Detect which cell encompasses the target text, then output its [X, Y] center coordinate. 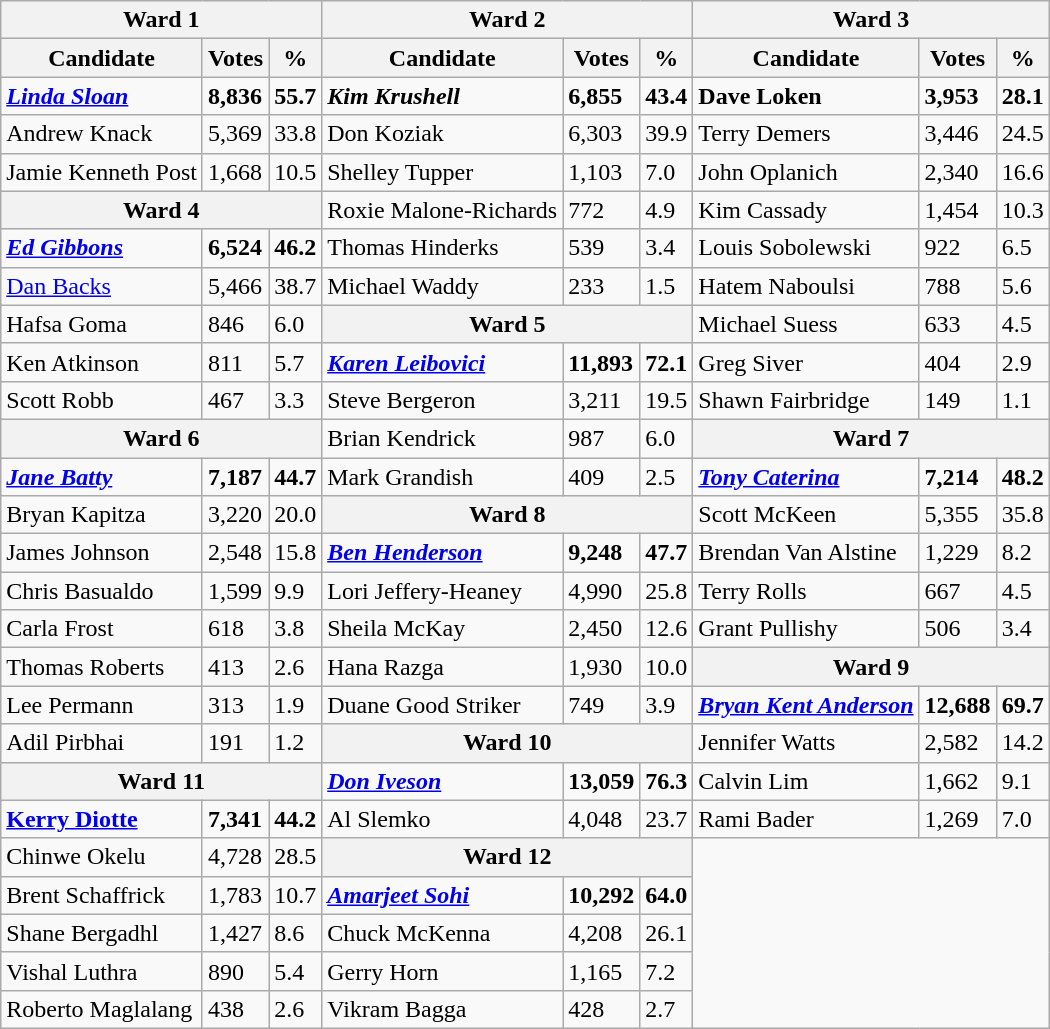
Bryan Kapitza [102, 515]
Rami Bader [806, 819]
539 [602, 248]
James Johnson [102, 553]
413 [235, 667]
Jamie Kenneth Post [102, 172]
5.6 [1022, 286]
28.1 [1022, 96]
8.6 [296, 933]
Shane Bergadhl [102, 933]
890 [235, 971]
4.9 [666, 210]
Michael Waddy [442, 286]
12,688 [958, 705]
64.0 [666, 895]
10,292 [602, 895]
Jane Batty [102, 477]
788 [958, 286]
6,303 [602, 134]
Karen Leibovici [442, 362]
Adil Pirbhai [102, 743]
2,582 [958, 743]
313 [235, 705]
1,668 [235, 172]
4,208 [602, 933]
55.7 [296, 96]
11,893 [602, 362]
16.6 [1022, 172]
1,103 [602, 172]
1,599 [235, 591]
Andrew Knack [102, 134]
Ed Gibbons [102, 248]
Ward 11 [162, 781]
Louis Sobolewski [806, 248]
Brendan Van Alstine [806, 553]
14.2 [1022, 743]
404 [958, 362]
Vikram Bagga [442, 1009]
Hafsa Goma [102, 324]
1,165 [602, 971]
Steve Bergeron [442, 400]
Scott McKeen [806, 515]
10.0 [666, 667]
Roxie Malone-Richards [442, 210]
772 [602, 210]
506 [958, 629]
13,059 [602, 781]
409 [602, 477]
5.7 [296, 362]
10.5 [296, 172]
667 [958, 591]
Ben Henderson [442, 553]
Linda Sloan [102, 96]
9.1 [1022, 781]
846 [235, 324]
1,427 [235, 933]
Roberto Maglalang [102, 1009]
4,728 [235, 857]
3.8 [296, 629]
8.2 [1022, 553]
3,211 [602, 400]
Jennifer Watts [806, 743]
23.7 [666, 819]
2.9 [1022, 362]
8,836 [235, 96]
4,048 [602, 819]
25.8 [666, 591]
Kerry Diotte [102, 819]
1,930 [602, 667]
7,214 [958, 477]
Ward 6 [162, 438]
43.4 [666, 96]
9,248 [602, 553]
5.4 [296, 971]
69.7 [1022, 705]
20.0 [296, 515]
Dan Backs [102, 286]
Thomas Hinderks [442, 248]
9.9 [296, 591]
Ward 9 [871, 667]
10.7 [296, 895]
7.2 [666, 971]
7,187 [235, 477]
Greg Siver [806, 362]
47.7 [666, 553]
19.5 [666, 400]
Sheila McKay [442, 629]
Bryan Kent Anderson [806, 705]
Thomas Roberts [102, 667]
7,341 [235, 819]
39.9 [666, 134]
Ward 3 [871, 20]
2.5 [666, 477]
2,450 [602, 629]
Grant Pullishy [806, 629]
5,355 [958, 515]
Don Iveson [442, 781]
28.5 [296, 857]
Lee Permann [102, 705]
3,953 [958, 96]
428 [602, 1009]
Chuck McKenna [442, 933]
Terry Demers [806, 134]
922 [958, 248]
633 [958, 324]
149 [958, 400]
72.1 [666, 362]
Michael Suess [806, 324]
1,662 [958, 781]
Kim Cassady [806, 210]
Amarjeet Sohi [442, 895]
12.6 [666, 629]
Brian Kendrick [442, 438]
35.8 [1022, 515]
Don Koziak [442, 134]
Brent Schaffrick [102, 895]
1.1 [1022, 400]
5,369 [235, 134]
6,524 [235, 248]
Scott Robb [102, 400]
987 [602, 438]
Vishal Luthra [102, 971]
38.7 [296, 286]
3.3 [296, 400]
Ward 7 [871, 438]
Tony Caterina [806, 477]
4,990 [602, 591]
1.5 [666, 286]
2,340 [958, 172]
Carla Frost [102, 629]
Lori Jeffery-Heaney [442, 591]
1,454 [958, 210]
15.8 [296, 553]
467 [235, 400]
1,229 [958, 553]
Shelley Tupper [442, 172]
811 [235, 362]
Ken Atkinson [102, 362]
438 [235, 1009]
2,548 [235, 553]
233 [602, 286]
1.9 [296, 705]
Chinwe Okelu [102, 857]
26.1 [666, 933]
Calvin Lim [806, 781]
John Oplanich [806, 172]
Dave Loken [806, 96]
Hana Razga [442, 667]
Ward 2 [508, 20]
Shawn Fairbridge [806, 400]
Gerry Horn [442, 971]
Ward 10 [508, 743]
6,855 [602, 96]
Kim Krushell [442, 96]
48.2 [1022, 477]
191 [235, 743]
1,783 [235, 895]
44.7 [296, 477]
10.3 [1022, 210]
Mark Grandish [442, 477]
Chris Basualdo [102, 591]
33.8 [296, 134]
24.5 [1022, 134]
46.2 [296, 248]
Ward 12 [508, 857]
76.3 [666, 781]
Duane Good Striker [442, 705]
5,466 [235, 286]
749 [602, 705]
2.7 [666, 1009]
Ward 4 [162, 210]
3,446 [958, 134]
3.9 [666, 705]
Terry Rolls [806, 591]
44.2 [296, 819]
Al Slemko [442, 819]
618 [235, 629]
1.2 [296, 743]
Ward 1 [162, 20]
Hatem Naboulsi [806, 286]
1,269 [958, 819]
3,220 [235, 515]
Ward 8 [508, 515]
Ward 5 [508, 324]
6.5 [1022, 248]
